Scan for the cell matching the given text and deliver its [x, y] coordinate at center. 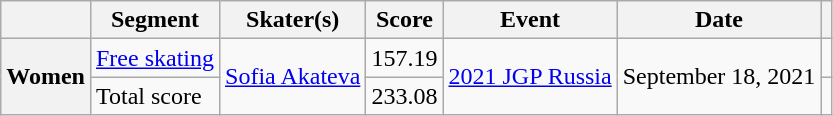
233.08 [404, 96]
Date [719, 20]
Score [404, 20]
Event [530, 20]
Sofia Akateva [293, 77]
Segment [154, 20]
September 18, 2021 [719, 77]
2021 JGP Russia [530, 77]
157.19 [404, 58]
Women [46, 77]
Free skating [154, 58]
Skater(s) [293, 20]
Total score [154, 96]
